Detect which cell encompasses the target text, then output its [x, y] center coordinate. 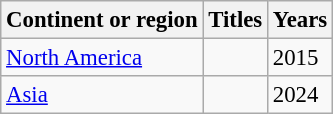
Asia [102, 95]
2024 [300, 95]
North America [102, 58]
Years [300, 20]
Continent or region [102, 20]
2015 [300, 58]
Titles [236, 20]
